Return (X, Y) of the center of cell containing provided text 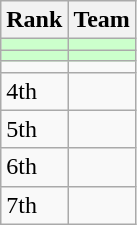
7th (34, 205)
6th (34, 167)
Team (102, 20)
Rank (34, 20)
4th (34, 91)
5th (34, 129)
